Return (X, Y) of the center of cell containing provided text 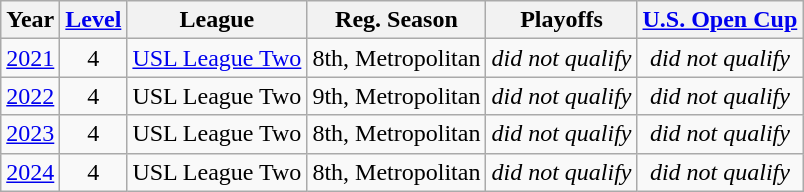
9th, Metropolitan (396, 96)
2022 (30, 96)
2021 (30, 58)
2023 (30, 134)
Year (30, 20)
Level (94, 20)
Reg. Season (396, 20)
Playoffs (562, 20)
League (217, 20)
2024 (30, 172)
U.S. Open Cup (720, 20)
